From the cell containing the given text, extract its center point as (x, y) coordinate. 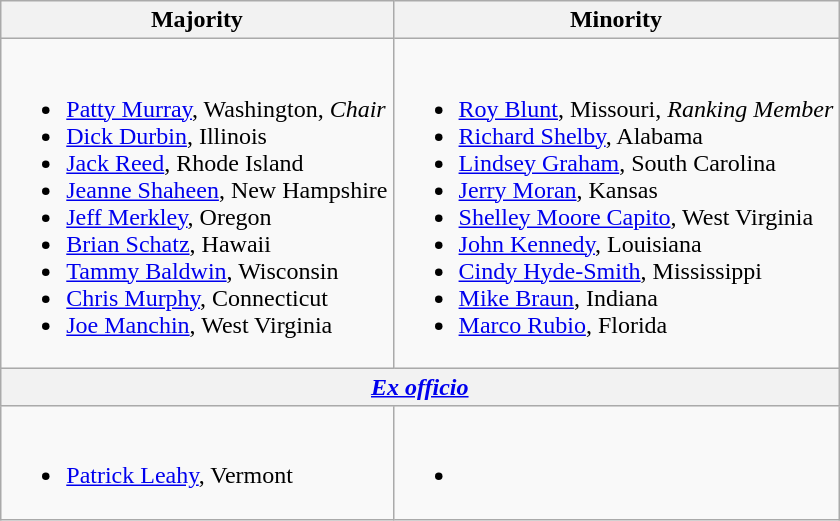
Minority (616, 20)
Majority (197, 20)
Patrick Leahy, Vermont (197, 462)
Ex officio (420, 387)
